For the text-containing cell, return its midpoint in [x, y] coordinate format. 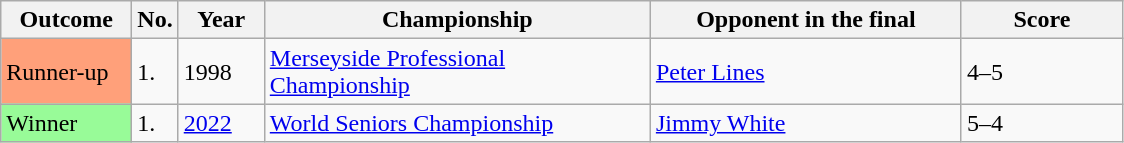
4–5 [1042, 72]
5–4 [1042, 123]
Winner [66, 123]
Jimmy White [806, 123]
Score [1042, 20]
1998 [221, 72]
Merseyside Professional Championship [457, 72]
Runner-up [66, 72]
World Seniors Championship [457, 123]
Peter Lines [806, 72]
No. [155, 20]
Opponent in the final [806, 20]
Outcome [66, 20]
Year [221, 20]
2022 [221, 123]
Championship [457, 20]
